Detect which cell encompasses the target text, then output its [X, Y] center coordinate. 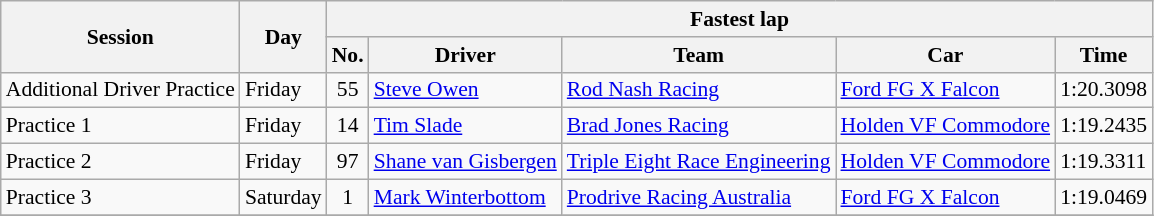
1:20.3098 [1104, 90]
97 [348, 162]
Additional Driver Practice [120, 90]
Day [284, 36]
1:19.0469 [1104, 197]
Team [699, 55]
Practice 3 [120, 197]
14 [348, 126]
Practice 2 [120, 162]
1:19.2435 [1104, 126]
Steve Owen [466, 90]
Saturday [284, 197]
55 [348, 90]
1:19.3311 [1104, 162]
Driver [466, 55]
Mark Winterbottom [466, 197]
Rod Nash Racing [699, 90]
Fastest lap [740, 19]
1 [348, 197]
Tim Slade [466, 126]
Session [120, 36]
Triple Eight Race Engineering [699, 162]
Practice 1 [120, 126]
Shane van Gisbergen [466, 162]
Car [946, 55]
Prodrive Racing Australia [699, 197]
No. [348, 55]
Brad Jones Racing [699, 126]
Time [1104, 55]
